Extract the [x, y] coordinate from the center of the cell holding the provided text.  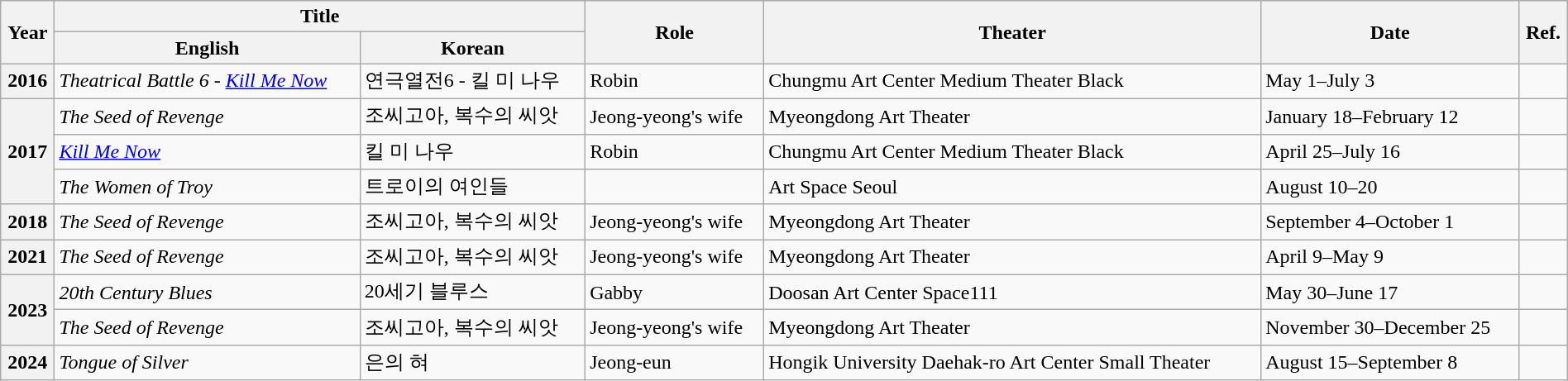
Date [1390, 32]
2023 [28, 309]
Tongue of Silver [207, 362]
Korean [472, 48]
은의 혀 [472, 362]
Hongik University Daehak-ro Art Center Small Theater [1012, 362]
Theatrical Battle 6 - Kill Me Now [207, 81]
Year [28, 32]
2016 [28, 81]
May 1–July 3 [1390, 81]
Doosan Art Center Space111 [1012, 293]
English [207, 48]
20th Century Blues [207, 293]
November 30–December 25 [1390, 327]
September 4–October 1 [1390, 221]
May 30–June 17 [1390, 293]
Jeong-eun [675, 362]
Art Space Seoul [1012, 187]
2018 [28, 221]
Role [675, 32]
2021 [28, 258]
April 9–May 9 [1390, 258]
January 18–February 12 [1390, 116]
Kill Me Now [207, 152]
Theater [1012, 32]
August 15–September 8 [1390, 362]
The Women of Troy [207, 187]
April 25–July 16 [1390, 152]
킬 미 나우 [472, 152]
연극열전6 - 킬 미 나우 [472, 81]
2017 [28, 151]
2024 [28, 362]
20세기 블루스 [472, 293]
트로이의 여인들 [472, 187]
August 10–20 [1390, 187]
Title [320, 17]
Gabby [675, 293]
Ref. [1543, 32]
